Output the (x, y) coordinate of the center of the cell containing the given text.  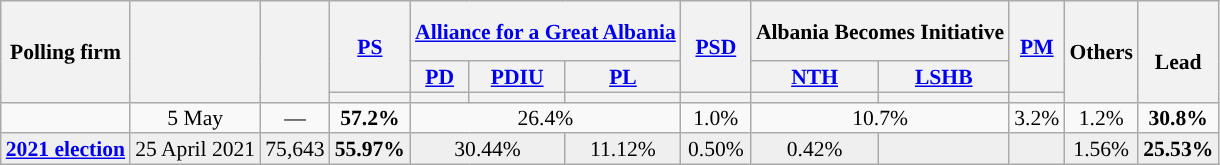
3.2% (1036, 118)
Albania Becomes Initiative (880, 31)
PSD (716, 46)
Polling firm (66, 52)
10.7% (880, 118)
55.97% (370, 150)
5 May (195, 118)
PM (1036, 46)
1.56% (1101, 150)
0.50% (716, 150)
25.53% (1178, 150)
26.4% (546, 118)
57.2% (370, 118)
30.44% (488, 150)
25 April 2021 (195, 150)
0.42% (814, 150)
1.0% (716, 118)
Alliance for a Great Albania (546, 31)
NTH (814, 76)
— (294, 118)
PDIU (517, 76)
2021 election (66, 150)
LSHB (944, 76)
11.12% (623, 150)
PS (370, 46)
75,643 (294, 150)
PD (440, 76)
30.8% (1178, 118)
PL (623, 76)
Lead (1178, 52)
1.2% (1101, 118)
Others (1101, 52)
